Capture the cell that displays the provided text and extract its [X, Y] central coordinate. 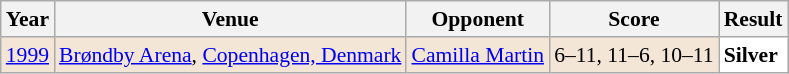
Venue [230, 19]
Score [634, 19]
Silver [754, 55]
Result [754, 19]
Year [28, 19]
Opponent [478, 19]
6–11, 11–6, 10–11 [634, 55]
Camilla Martin [478, 55]
Brøndby Arena, Copenhagen, Denmark [230, 55]
1999 [28, 55]
